Return the [X, Y] coordinate for the center point of the cell that contains the specified text.  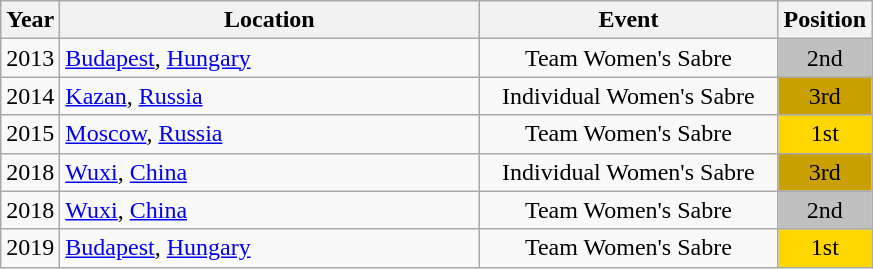
2015 [30, 134]
Year [30, 20]
Location [270, 20]
2014 [30, 96]
2019 [30, 248]
Event [628, 20]
Kazan, Russia [270, 96]
Moscow, Russia [270, 134]
Position [825, 20]
2013 [30, 58]
